Search for the cell housing the specified text and yield its [x, y] center coordinate. 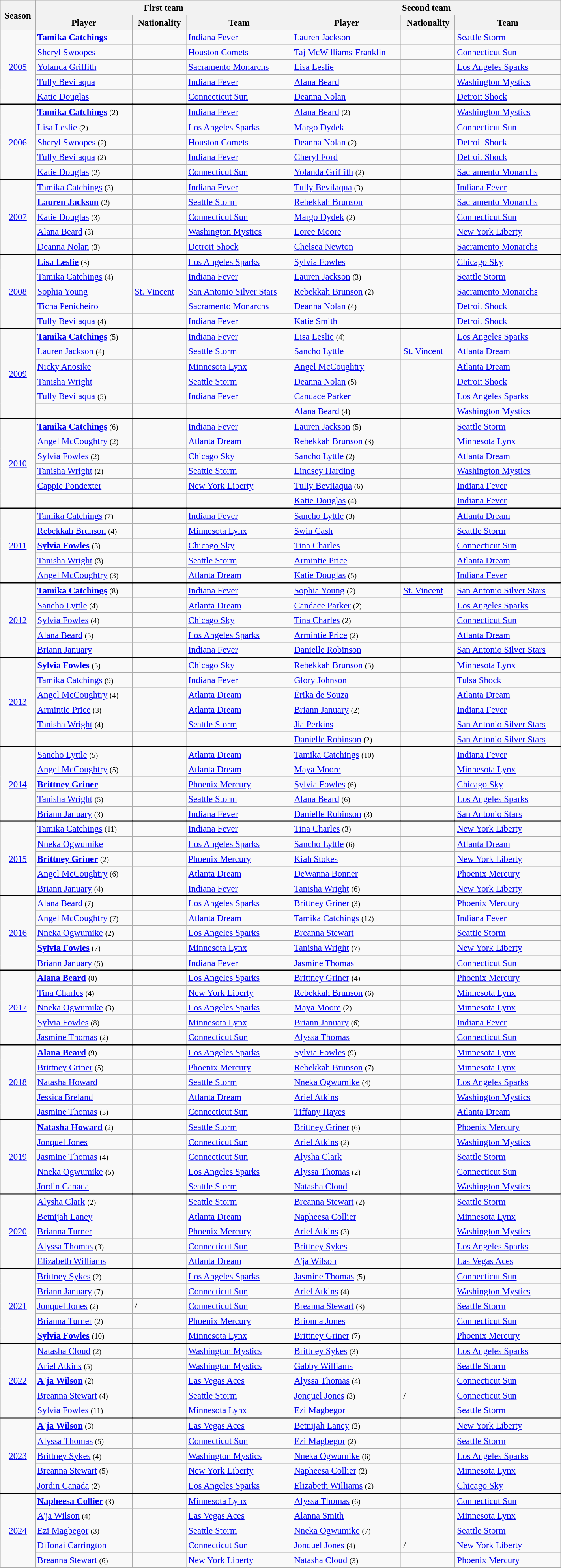
Sylvia Fowles (7) [84, 948]
Tamika Catchings [84, 38]
Brionna Jones [346, 1321]
Jasmine Thomas (5) [346, 1276]
Alanna Smith [346, 1516]
Sylvia Fowles (6) [346, 784]
Sancho Lyttle (6) [346, 844]
Sylvia Fowles (3) [84, 546]
Alana Beard [346, 82]
Briann January (3) [84, 814]
Alana Beard (2) [346, 112]
Lauren Jackson (5) [346, 426]
Tully Bevilaqua (2) [84, 157]
Margo Dydek [346, 127]
Rebekkah Brunson (2) [346, 292]
Elizabeth Williams [84, 1261]
Season [18, 15]
Tina Charles [346, 546]
2017 [18, 1008]
Breanna Stewart (6) [84, 1560]
Lindsey Harding [346, 471]
Nneka Ogwumike (4) [346, 1082]
Katie Douglas (2) [84, 172]
Angel McCoughtry [346, 366]
Tanisha Wright [84, 381]
Brittney Griner (2) [84, 859]
Brittney Griner (6) [346, 1127]
Lisa Leslie (2) [84, 127]
Alyssa Thomas (6) [346, 1500]
Ezi Magbegor (3) [84, 1530]
Danielle Robinson (2) [346, 740]
Ariel Atkins (5) [84, 1366]
2013 [18, 702]
A'ja Wilson [346, 1261]
Tully Bevilaqua (6) [346, 486]
Jonquel Jones [84, 1142]
Jordin Canada (2) [84, 1485]
2005 [18, 67]
Briann January (7) [84, 1291]
Lauren Jackson [346, 38]
Jia Perkins [346, 725]
2016 [18, 933]
Nneka Ogwumike (7) [346, 1530]
Nneka Ogwumike (3) [84, 1008]
Tamika Catchings (8) [84, 590]
Tamika Catchings (2) [84, 112]
Alyssa Thomas [346, 1037]
Rebekkah Brunson (6) [346, 993]
Tamika Catchings (9) [84, 680]
Tina Charles (4) [84, 993]
Rebekkah Brunson (3) [346, 441]
Jasmine Thomas (3) [84, 1112]
Cappie Pondexter [84, 486]
Natasha Cloud (2) [84, 1351]
2014 [18, 784]
Gabby Williams [346, 1366]
Jonquel Jones (4) [346, 1545]
Angel McCoughtry (2) [84, 441]
Tanisha Wright (4) [84, 725]
A'ja Wilson (3) [84, 1426]
Maya Moore [346, 769]
Lisa Leslie (4) [346, 336]
Katie Douglas (4) [346, 501]
Ariel Atkins (3) [346, 1231]
Briann January [84, 650]
Brittney Sykes [346, 1246]
Danielle Robinson [346, 650]
Natasha Howard [84, 1082]
Sancho Lyttle (4) [84, 605]
Armintie Price (3) [84, 710]
Sheryl Swoopes (2) [84, 142]
Alana Beard (6) [346, 799]
Angel McCoughtry (7) [84, 918]
Swin Cash [346, 531]
A'ja Wilson (4) [84, 1516]
Angel McCoughtry (6) [84, 873]
Sancho Lyttle [346, 352]
Brittney Sykes (4) [84, 1456]
Tulsa Shock [508, 680]
Napheesa Collier (2) [346, 1470]
Armintie Price (2) [346, 635]
Briann January (6) [346, 1023]
Brittney Griner [84, 784]
Ariel Atkins (4) [346, 1291]
Sancho Lyttle (5) [84, 754]
Brittney Griner (4) [346, 978]
First team [163, 8]
Sylvia Fowles (10) [84, 1336]
Sylvia Fowles (5) [84, 665]
Lisa Leslie (3) [84, 262]
Tamika Catchings (7) [84, 516]
Lauren Jackson (4) [84, 352]
Tamika Catchings (11) [84, 829]
Alana Beard (4) [346, 411]
Tully Bevilaqua (4) [84, 321]
2020 [18, 1231]
2012 [18, 620]
Betnijah Laney (2) [346, 1426]
2011 [18, 546]
Briann January (4) [84, 888]
Deanna Nolan (3) [84, 246]
Angel McCoughtry (4) [84, 695]
Tully Bevilaqua (5) [84, 396]
Nicky Anosike [84, 366]
Loree Moore [346, 232]
Lauren Jackson (3) [346, 277]
Alana Beard (8) [84, 978]
Sylvia Fowles (11) [84, 1411]
Jonquel Jones (2) [84, 1306]
Angel McCoughtry (5) [84, 769]
Brianna Turner (2) [84, 1321]
2022 [18, 1380]
Katie Smith [346, 321]
2021 [18, 1306]
Rebekkah Brunson (5) [346, 665]
Tina Charles (2) [346, 620]
A'ja Wilson (2) [84, 1381]
Betnijah Laney [84, 1217]
Tanisha Wright (5) [84, 799]
Deanna Nolan (2) [346, 142]
2018 [18, 1082]
Ticha Penicheiro [84, 306]
2015 [18, 858]
Jonquel Jones (3) [346, 1396]
Tina Charles (3) [346, 829]
Alyssa Thomas (3) [84, 1246]
2019 [18, 1157]
Katie Douglas [84, 97]
Breanna Stewart (3) [346, 1306]
Margo Dydek (2) [346, 217]
Brittney Sykes (3) [346, 1351]
Jasmine Thomas (4) [84, 1157]
Tiffany Hayes [346, 1112]
Sancho Lyttle (3) [346, 516]
Sylvia Fowles [346, 262]
2006 [18, 142]
Tamika Catchings (4) [84, 277]
Alana Beard (5) [84, 635]
Sophia Young [84, 292]
2024 [18, 1530]
Nneka Ogwumike (5) [84, 1172]
Brittney Sykes (2) [84, 1276]
Jasmine Thomas (2) [84, 1037]
Érika de Souza [346, 695]
Yolanda Griffith (2) [346, 172]
Sylvia Fowles (4) [84, 620]
DiJonai Carrington [84, 1545]
Sheryl Swoopes [84, 53]
Jessica Breland [84, 1097]
Alyssa Thomas (5) [84, 1441]
Katie Douglas (3) [84, 217]
Breanna Stewart (2) [346, 1201]
Glory Johnson [346, 680]
Tanisha Wright (3) [84, 561]
Lisa Leslie [346, 67]
Tamika Catchings (12) [346, 918]
Sophia Young (2) [346, 590]
Ariel Atkins (2) [346, 1142]
Deanna Nolan (4) [346, 306]
Brittney Griner (3) [346, 903]
Sylvia Fowles (9) [346, 1052]
Tamika Catchings (5) [84, 336]
Tamika Catchings (6) [84, 426]
Breanna Stewart (4) [84, 1396]
Alyssa Thomas (2) [346, 1172]
Natasha Cloud [346, 1187]
Nneka Ogwumike (6) [346, 1456]
Rebekkah Brunson (7) [346, 1067]
Brittney Griner (7) [346, 1336]
San Antonio Stars [508, 814]
Alana Beard (3) [84, 232]
2008 [18, 291]
Chelsea Newton [346, 246]
Natasha Cloud (3) [346, 1560]
Cheryl Ford [346, 157]
Second team [426, 8]
Nneka Ogwumike (2) [84, 933]
Tully Bevilaqua [84, 82]
Candace Parker (2) [346, 605]
Briann January (5) [84, 963]
Taj McWilliams-Franklin [346, 53]
Yolanda Griffith [84, 67]
Alana Beard (9) [84, 1052]
Sancho Lyttle (2) [346, 456]
Lauren Jackson (2) [84, 202]
Deanna Nolan [346, 97]
Jordin Canada [84, 1187]
Napheesa Collier (3) [84, 1500]
Deanna Nolan (5) [346, 381]
Sylvia Fowles (8) [84, 1023]
2010 [18, 464]
Nneka Ogwumike [84, 844]
DeWanna Bonner [346, 873]
Kiah Stokes [346, 859]
Armintie Price [346, 561]
Elizabeth Williams (2) [346, 1485]
2009 [18, 374]
Danielle Robinson (3) [346, 814]
Sylvia Fowles (2) [84, 456]
Ariel Atkins [346, 1097]
Jasmine Thomas [346, 963]
2007 [18, 216]
Breanna Stewart [346, 933]
Maya Moore (2) [346, 1008]
Alyssa Thomas (4) [346, 1381]
Tanisha Wright (2) [84, 471]
Brianna Turner [84, 1231]
Angel McCoughtry (3) [84, 575]
Tanisha Wright (6) [346, 888]
Ezi Magbegor [346, 1411]
Alysha Clark (2) [84, 1201]
Ezi Magbegor (2) [346, 1441]
Candace Parker [346, 396]
Tully Bevilaqua (3) [346, 187]
Briann January (2) [346, 710]
Alysha Clark [346, 1157]
Breanna Stewart (5) [84, 1470]
Tamika Catchings (10) [346, 754]
2023 [18, 1455]
Alana Beard (7) [84, 903]
Tanisha Wright (7) [346, 948]
Katie Douglas (5) [346, 575]
Tamika Catchings (3) [84, 187]
Natasha Howard (2) [84, 1127]
Rebekkah Brunson [346, 202]
Brittney Griner (5) [84, 1067]
Napheesa Collier [346, 1217]
Rebekkah Brunson (4) [84, 531]
